Extract the (x, y) coordinate from the center of the cell holding the provided text.  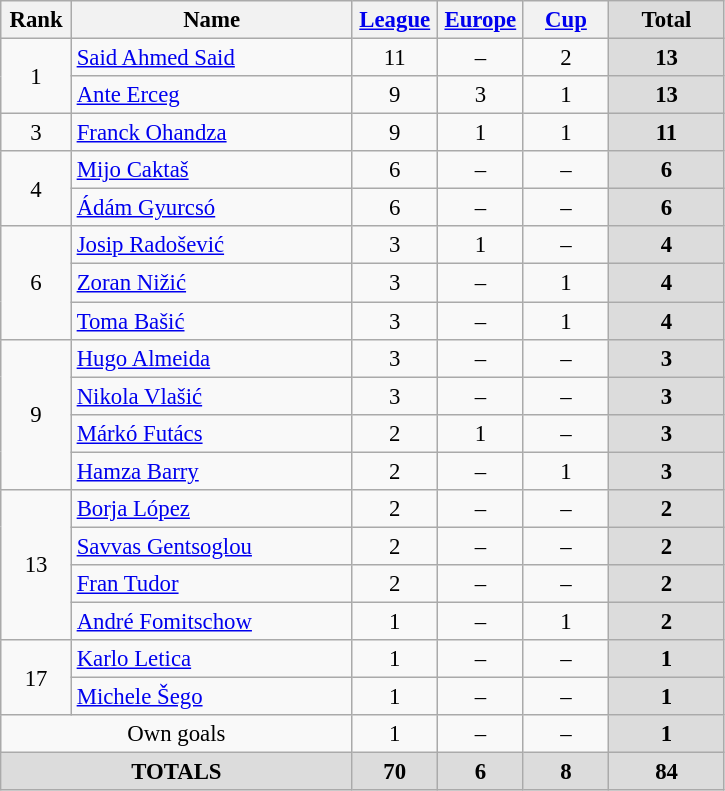
8 (566, 772)
Zoran Nižić (212, 283)
Rank (36, 20)
Ante Erceg (212, 95)
Hugo Almeida (212, 358)
Michele Šego (212, 697)
84 (667, 772)
Own goals (176, 734)
Europe (481, 20)
Hamza Barry (212, 471)
Márkó Futács (212, 433)
Borja López (212, 509)
Nikola Vlašić (212, 396)
Josip Radošević (212, 245)
Karlo Letica (212, 659)
Cup (566, 20)
17 (36, 678)
Toma Bašić (212, 321)
Total (667, 20)
André Fomitschow (212, 621)
Savvas Gentsoglou (212, 546)
Ádám Gyurcsó (212, 208)
Franck Ohandza (212, 133)
League (395, 20)
70 (395, 772)
Fran Tudor (212, 584)
Said Ahmed Said (212, 58)
Name (212, 20)
Mijo Caktaš (212, 170)
TOTALS (176, 772)
